From the cell containing the given text, extract its center point as [X, Y] coordinate. 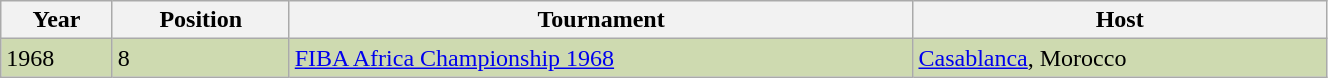
Host [1120, 20]
Tournament [601, 20]
8 [200, 58]
FIBA Africa Championship 1968 [601, 58]
Year [56, 20]
Position [200, 20]
1968 [56, 58]
Casablanca, Morocco [1120, 58]
